Capture the cell that displays the provided text and extract its [x, y] central coordinate. 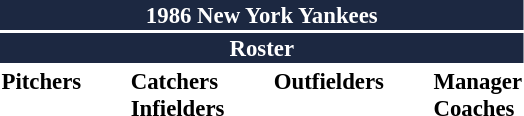
Roster [262, 48]
1986 New York Yankees [262, 15]
